Extract the (x, y) coordinate from the center of the cell holding the provided text.  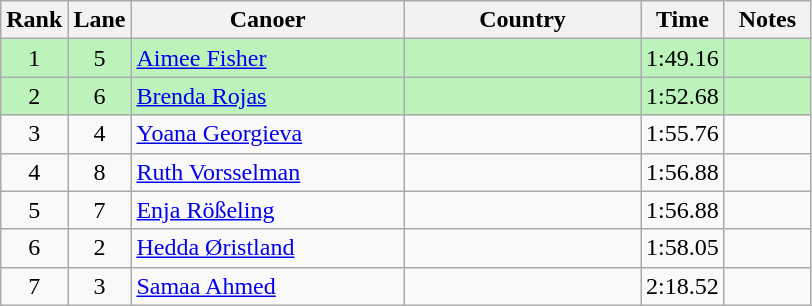
1:52.68 (683, 96)
Yoana Georgieva (268, 134)
Time (683, 20)
Hedda Øristland (268, 248)
Brenda Rojas (268, 96)
Canoer (268, 20)
Lane (100, 20)
8 (100, 172)
Ruth Vorsselman (268, 172)
Enja Rößeling (268, 210)
Samaa Ahmed (268, 286)
Country (522, 20)
1:49.16 (683, 58)
1:58.05 (683, 248)
2:18.52 (683, 286)
Aimee Fisher (268, 58)
Notes (767, 20)
1:55.76 (683, 134)
1 (34, 58)
Rank (34, 20)
